Determine the (X, Y) coordinate at the center of the cell enclosing the given text.  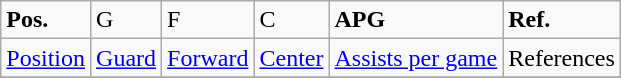
Guard (126, 58)
Center (292, 58)
G (126, 20)
F (208, 20)
Pos. (46, 20)
Assists per game (416, 58)
Position (46, 58)
Forward (208, 58)
References (562, 58)
APG (416, 20)
C (292, 20)
Ref. (562, 20)
